Return the [x, y] coordinate for the center point of the cell that contains the specified text.  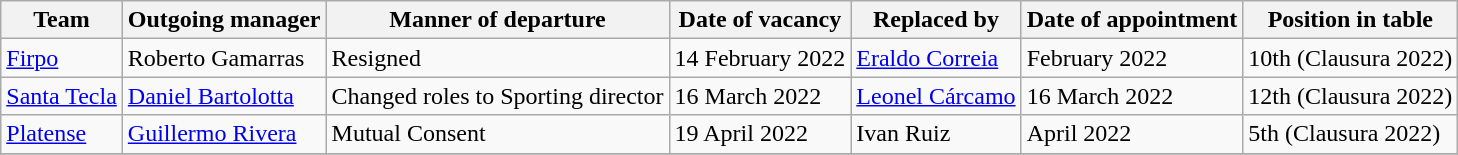
Eraldo Correia [936, 58]
Date of vacancy [760, 20]
Outgoing manager [224, 20]
Roberto Gamarras [224, 58]
10th (Clausura 2022) [1350, 58]
12th (Clausura 2022) [1350, 96]
Leonel Cárcamo [936, 96]
Resigned [498, 58]
Mutual Consent [498, 134]
14 February 2022 [760, 58]
Replaced by [936, 20]
February 2022 [1132, 58]
Santa Tecla [62, 96]
Manner of departure [498, 20]
Changed roles to Sporting director [498, 96]
April 2022 [1132, 134]
Guillermo Rivera [224, 134]
Firpo [62, 58]
Position in table [1350, 20]
Team [62, 20]
5th (Clausura 2022) [1350, 134]
Date of appointment [1132, 20]
19 April 2022 [760, 134]
Ivan Ruiz [936, 134]
Daniel Bartolotta [224, 96]
Platense [62, 134]
